Output the (x, y) coordinate of the center of the cell containing the given text.  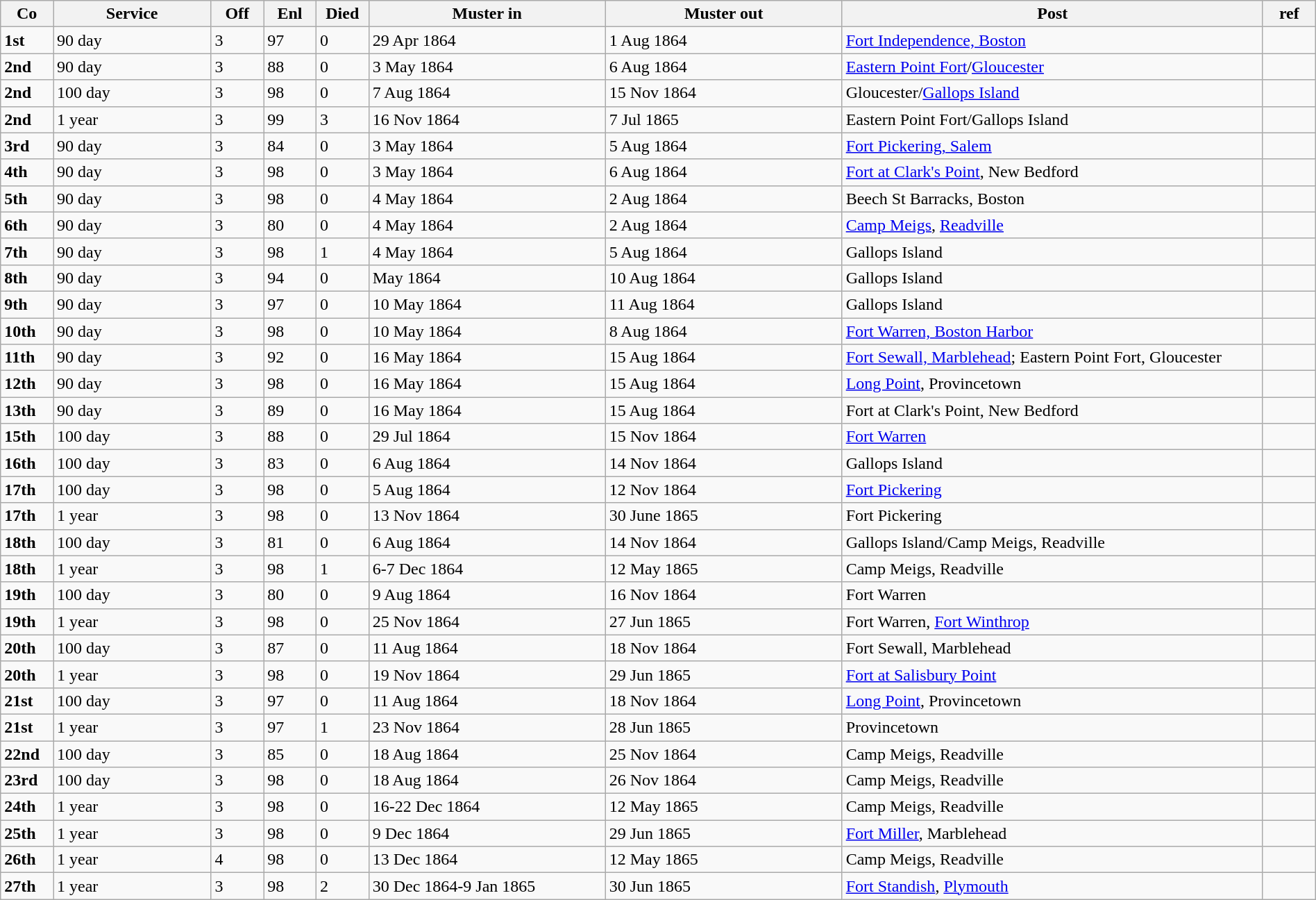
Fort Sewall, Marblehead (1052, 648)
2 (342, 886)
Eastern Point Fort/Gloucester (1052, 67)
29 Apr 1864 (487, 40)
9 Aug 1864 (487, 595)
1st (27, 40)
89 (290, 410)
26 Nov 1864 (723, 781)
Fort Warren, Boston Harbor (1052, 331)
Post (1052, 14)
27th (27, 886)
8th (27, 278)
26th (27, 860)
Enl (290, 14)
Fort Warren, Fort Winthrop (1052, 622)
30 Jun 1865 (723, 886)
9 Dec 1864 (487, 833)
4 (237, 860)
10 Aug 1864 (723, 278)
3rd (27, 146)
23rd (27, 781)
30 June 1865 (723, 516)
Off (237, 14)
13 Dec 1864 (487, 860)
9th (27, 304)
29 Jul 1864 (487, 437)
27 Jun 1865 (723, 622)
24th (27, 807)
94 (290, 278)
99 (290, 119)
Provincetown (1052, 727)
Muster out (723, 14)
May 1864 (487, 278)
13th (27, 410)
11th (27, 358)
Fort Miller, Marblehead (1052, 833)
15th (27, 437)
85 (290, 753)
Fort Independence, Boston (1052, 40)
7 Jul 1865 (723, 119)
Eastern Point Fort/Gallops Island (1052, 119)
4th (27, 172)
13 Nov 1864 (487, 516)
23 Nov 1864 (487, 727)
25th (27, 833)
Fort Standish, Plymouth (1052, 886)
83 (290, 463)
Fort Sewall, Marblehead; Eastern Point Fort, Gloucester (1052, 358)
12th (27, 384)
8 Aug 1864 (723, 331)
Co (27, 14)
87 (290, 648)
16-22 Dec 1864 (487, 807)
1 Aug 1864 (723, 40)
ref (1289, 14)
Service (132, 14)
12 Nov 1864 (723, 490)
84 (290, 146)
Gloucester/Gallops Island (1052, 93)
30 Dec 1864-9 Jan 1865 (487, 886)
10th (27, 331)
Fort at Salisbury Point (1052, 674)
Beech St Barracks, Boston (1052, 199)
Fort Pickering, Salem (1052, 146)
7 Aug 1864 (487, 93)
16th (27, 463)
Muster in (487, 14)
5th (27, 199)
6th (27, 225)
92 (290, 358)
Died (342, 14)
19 Nov 1864 (487, 674)
Gallops Island/Camp Meigs, Readville (1052, 542)
7th (27, 251)
81 (290, 542)
28 Jun 1865 (723, 727)
6-7 Dec 1864 (487, 569)
22nd (27, 753)
